Provide the (x, y) coordinate of the cell's center where the given text is located.  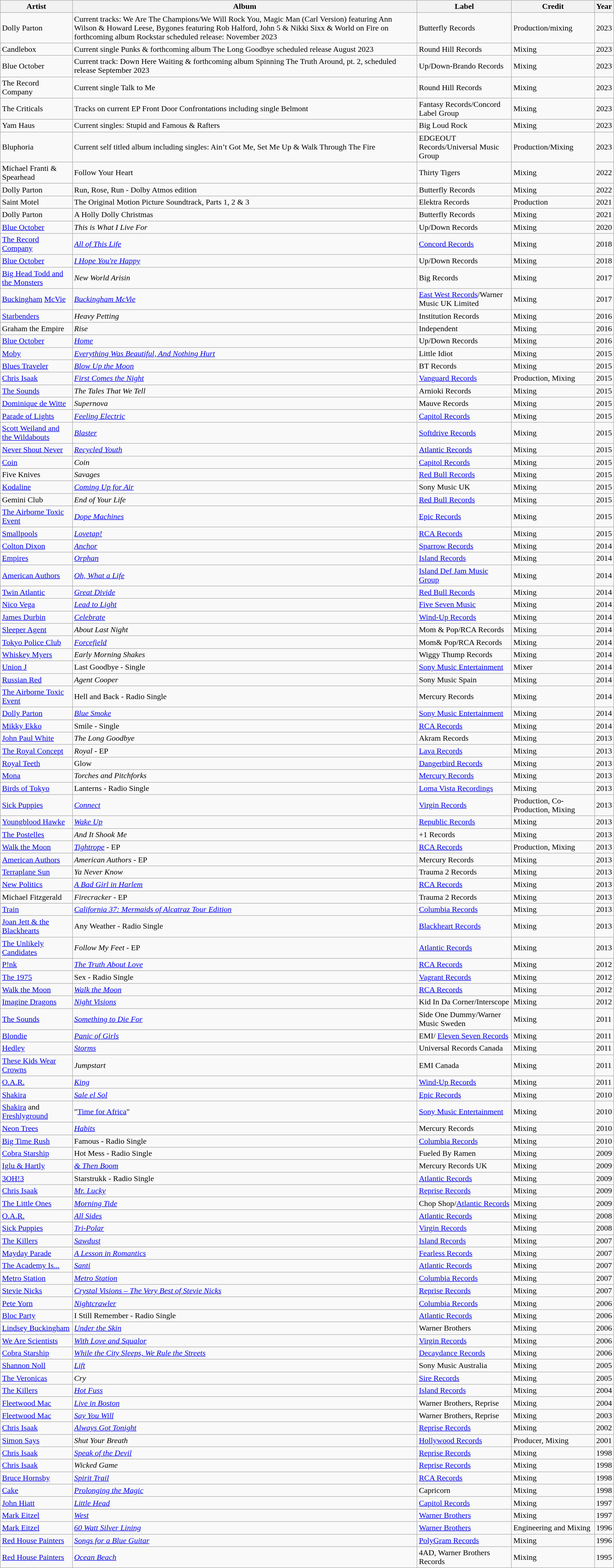
Bluphoria (36, 147)
Production (553, 202)
Early Morning Shakes (245, 654)
Vagrant Records (464, 977)
Bruce Hornsby (36, 1478)
Candlebox (36, 49)
This is What I Live For (245, 227)
Softdrive Records (464, 433)
Never Shout Never (36, 450)
I Still Remember - Radio Single (245, 1316)
These Kids Wear Crowns (36, 1065)
Fearless Records (464, 1253)
2002 (604, 1428)
A Holly Dolly Christmas (245, 214)
Side One Dummy/Warner Music Sweden (464, 1019)
Spirit Trail (245, 1478)
Current track: Down Here Waiting & forthcoming album Spinning The Truth Around, pt. 2, scheduled release September 2023 (245, 66)
Blondie (36, 1036)
American Authors - EP (245, 859)
Lead to Light (245, 605)
Dangerbird Records (464, 763)
Graham the Empire (36, 329)
Santi (245, 1266)
Year (604, 7)
Torches and Pitchforks (245, 776)
While the City Sleeps, We Rule the Streets (245, 1353)
+1 Records (464, 834)
Lanterns - Radio Single (245, 788)
Habits (245, 1128)
Forcefield (245, 642)
Always Got Tonight (245, 1428)
Hot Mess - Radio Single (245, 1154)
Empires (36, 558)
Big Records (464, 278)
Smallpools (36, 533)
Train (36, 910)
Current self titled album including singles: Ain’t Got Me, Set Me Up & Walk Through The Fire (245, 147)
The Little Ones (36, 1203)
Cake (36, 1490)
James Durbin (36, 617)
Under the Skin (245, 1328)
The Truth About Love (245, 965)
Savages (245, 475)
Blackheart Records (464, 927)
A Bad Girl in Harlem (245, 884)
Universal Records Canada (464, 1048)
Production/Mixing (553, 147)
Republic Records (464, 822)
Nightcrawler (245, 1303)
Lava Records (464, 751)
Jumpstart (245, 1065)
Yam Haus (36, 126)
Royal - EP (245, 751)
Dominique de Witte (36, 403)
Prolonging the Magic (245, 1490)
John Hiatt (36, 1503)
Something to Die For (245, 1019)
Follow My Feet - EP (245, 948)
Ya Never Know (245, 872)
Fueled By Ramen (464, 1154)
P!nk (36, 965)
All of This Life (245, 244)
Blue Smoke (245, 714)
East West Records/Warner Music UK Limited (464, 299)
Iglu & Hartly (36, 1166)
Moby (36, 353)
Speak of the Devil (245, 1453)
Mayday Parade (36, 1253)
Little Idiot (464, 353)
The 1975 (36, 977)
West (245, 1515)
End of Your Life (245, 500)
Songs for a Blue Guitar (245, 1540)
The Postelles (36, 834)
Glow (245, 763)
The Long Goodbye (245, 738)
EDGEOUT Records/Universal Music Group (464, 147)
Terraplane Sun (36, 872)
Agent Cooper (245, 680)
Wicked Game (245, 1465)
Hell and Back - Radio Single (245, 696)
Mercury Records UK (464, 1166)
Big Time Rush (36, 1141)
Great Divide (245, 592)
Panic of Girls (245, 1036)
Kodaline (36, 487)
Neon Trees (36, 1128)
Starbenders (36, 316)
Gemini Club (36, 500)
Coming Up for Air (245, 487)
Lift (245, 1366)
Five Seven Music (464, 605)
About Last Night (245, 630)
Storms (245, 1048)
Concord Records (464, 244)
Island Def Jam Music Group (464, 575)
"Time for Africa" (245, 1112)
Sex - Radio Single (245, 977)
Credit (553, 7)
Up/Down-Brando Records (464, 66)
California 37: Mermaids of Alcatraz Tour Edition (245, 910)
Starstrukk - Radio Single (245, 1178)
Album (245, 7)
The Criticals (36, 109)
Bloc Party (36, 1316)
Youngblood Hawke (36, 822)
Wake Up (245, 822)
EMI Canada (464, 1065)
Mom& Pop/RCA Records (464, 642)
Sparrow Records (464, 546)
Vanguard Records (464, 378)
Shut Your Breath (245, 1440)
& Then Boom (245, 1166)
Dope Machines (245, 517)
Mikky Ekko (36, 726)
Current single Punks & forthcoming album The Long Goodbye scheduled release August 2023 (245, 49)
Firecracker - EP (245, 897)
Stevie Nicks (36, 1291)
BT Records (464, 366)
Royal Teeth (36, 763)
60 Watt Silver Lining (245, 1528)
Mr. Lucky (245, 1191)
Michael Fitzgerald (36, 897)
Blow Up the Moon (245, 366)
Heavy Petting (245, 316)
Russian Red (36, 680)
First Comes the Night (245, 378)
Sale el Sol (245, 1095)
Hedley (36, 1048)
Loma Vista Recordings (464, 788)
Imagine Dragons (36, 1002)
A Lesson in Romantics (245, 1253)
Sony Music Spain (464, 680)
2020 (604, 227)
Run, Rose, Run - Dolby Atmos edition (245, 190)
4AD, Warner Brothers Records (464, 1558)
I Hope You're Happy (245, 261)
Sire Records (464, 1378)
Sony Music UK (464, 487)
Celebrate (245, 617)
Parade of Lights (36, 416)
Fantasy Records/Concord Label Group (464, 109)
Morning Tide (245, 1203)
Decaydance Records (464, 1353)
Twin Atlantic (36, 592)
The Tales That We Tell (245, 391)
New Politics (36, 884)
Saint Motel (36, 202)
Cry (245, 1378)
Birds of Tokyo (36, 788)
Tightrope - EP (245, 847)
Shakira and Freshlyground (36, 1112)
Colton Dixon (36, 546)
With Love and Squalor (245, 1341)
Wiggy Thump Records (464, 654)
Chop Shop/Atlantic Records (464, 1203)
The Royal Concept (36, 751)
3OH!3 (36, 1178)
Producer, Mixing (553, 1440)
Joan Jett & the Blackhearts (36, 927)
Mixer (553, 667)
Label (464, 7)
New World Arisin (245, 278)
Connect (245, 805)
Kid In Da Corner/Interscope (464, 1002)
Tracks on current EP Front Door Confrontations including single Belmont (245, 109)
Institution Records (464, 316)
Big Loud Rock (464, 126)
Capricorn (464, 1490)
Smile - Single (245, 726)
The Unlikely Candidates (36, 948)
Mauve Records (464, 403)
Live in Boston (245, 1403)
Anchor (245, 546)
The Original Motion Picture Soundtrack, Parts 1, 2 & 3 (245, 202)
Current singles: Stupid and Famous & Rafters (245, 126)
Scott Weiland and the Wildabouts (36, 433)
Home (245, 341)
Production, Co-Production, Mixing (553, 805)
Lindsey Buckingham (36, 1328)
Mona (36, 776)
1995 (604, 1558)
Akram Records (464, 738)
Blues Traveler (36, 366)
Sleeper Agent (36, 630)
Big Head Todd and the Monsters (36, 278)
Shakira (36, 1095)
Shannon Noll (36, 1366)
Crystal Visions – The Very Best of Stevie Nicks (245, 1291)
Arnioki Records (464, 391)
Mom & Pop/RCA Records (464, 630)
2001 (604, 1440)
Ocean Beach (245, 1558)
Thirty Tigers (464, 172)
Rise (245, 329)
Blaster (245, 433)
Nico Vega (36, 605)
The Veronicas (36, 1378)
Supernova (245, 403)
Follow Your Heart (245, 172)
Recycled Youth (245, 450)
Independent (464, 329)
2003 (604, 1416)
Whiskey Myers (36, 654)
Tri-Polar (245, 1228)
Sony Music Australia (464, 1366)
All Sides (245, 1216)
Hot Fuss (245, 1391)
Famous - Radio Single (245, 1141)
Orphan (245, 558)
Five Knives (36, 475)
Simon Says (36, 1440)
Michael Franti & Spearhead (36, 172)
Everything Was Beautiful, And Nothing Hurt (245, 353)
And It Shook Me (245, 834)
Current single Talk to Me (245, 87)
Sawdust (245, 1241)
Pete Yorn (36, 1303)
Tokyo Police Club (36, 642)
The Academy Is... (36, 1266)
PolyGram Records (464, 1540)
Say You Will (245, 1416)
Any Weather - Radio Single (245, 927)
Lovetap! (245, 533)
John Paul White (36, 738)
Elektra Records (464, 202)
Production/mixing (553, 28)
We Are Scientists (36, 1341)
Feeling Electric (245, 416)
Artist (36, 7)
EMI/ Eleven Seven Records (464, 1036)
Hollywood Records (464, 1440)
Union J (36, 667)
Little Head (245, 1503)
Last Goodbye - Single (245, 667)
King (245, 1082)
Engineering and Mixing (553, 1528)
Night Visions (245, 1002)
Oh, What a Life (245, 575)
